Search for the cell housing the specified text and yield its [X, Y] center coordinate. 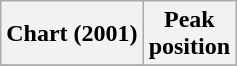
Peakposition [189, 34]
Chart (2001) [72, 34]
